Scan for the cell matching the given text and deliver its (X, Y) coordinate at center. 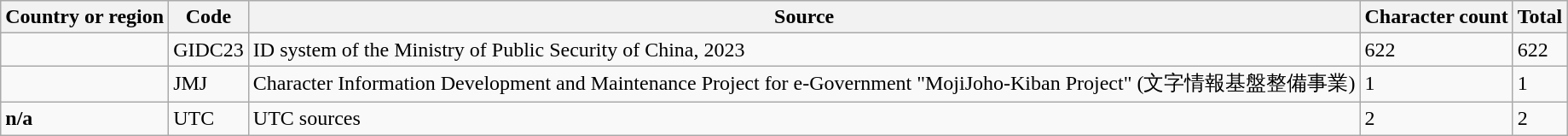
UTC sources (804, 118)
Total (1540, 17)
Code (209, 17)
Source (804, 17)
ID system of the Ministry of Public Security of China, 2023 (804, 50)
n/a (85, 118)
Country or region (85, 17)
UTC (209, 118)
Character count (1436, 17)
JMJ (209, 84)
Character Information Development and Maintenance Project for e-Government "MojiJoho-Kiban Project" (文字情報基盤整備事業) (804, 84)
GIDC23 (209, 50)
